Search for the cell housing the specified text and yield its [X, Y] center coordinate. 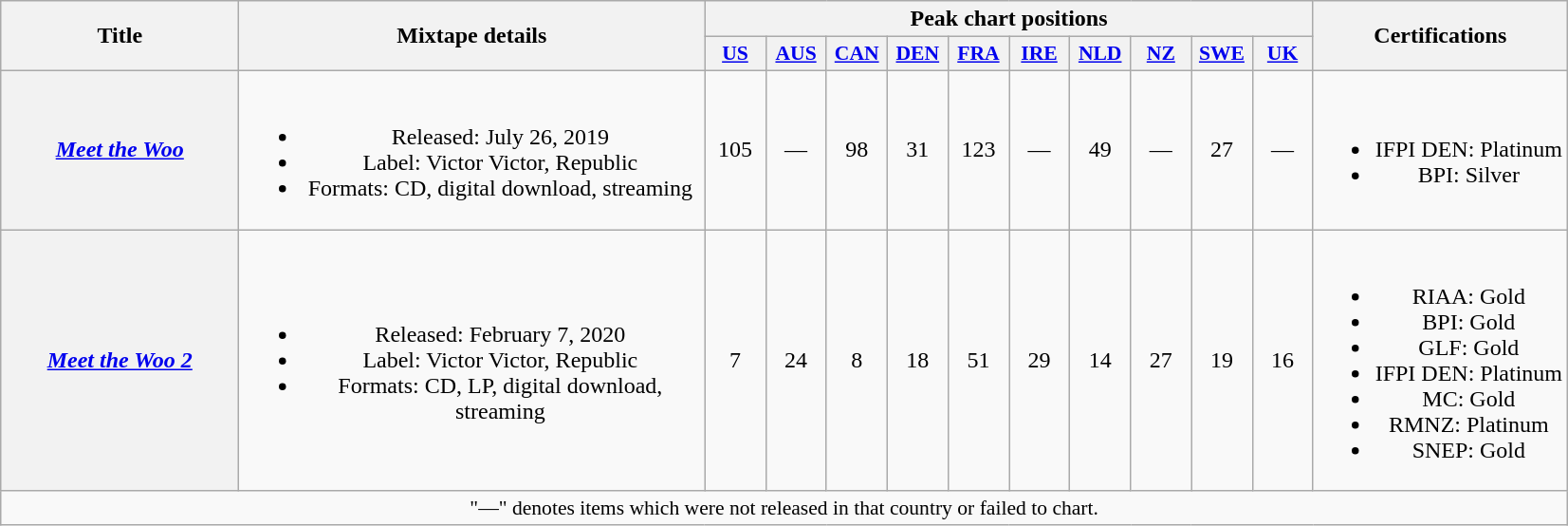
16 [1282, 361]
Mixtape details [472, 36]
UK [1282, 54]
FRA [978, 54]
RIAA: GoldBPI: GoldGLF: GoldIFPI DEN: PlatinumMC: GoldRMNZ: PlatinumSNEP: Gold [1440, 361]
NZ [1161, 54]
7 [735, 361]
8 [857, 361]
Title [120, 36]
123 [978, 150]
Released: July 26, 2019Label: Victor Victor, RepublicFormats: CD, digital download, streaming [472, 150]
51 [978, 361]
IFPI DEN: PlatinumBPI: Silver [1440, 150]
Meet the Woo 2 [120, 361]
98 [857, 150]
AUS [796, 54]
105 [735, 150]
US [735, 54]
Meet the Woo [120, 150]
IRE [1040, 54]
CAN [857, 54]
31 [917, 150]
NLD [1100, 54]
DEN [917, 54]
19 [1222, 361]
Released: February 7, 2020Label: Victor Victor, RepublicFormats: CD, LP, digital download, streaming [472, 361]
14 [1100, 361]
24 [796, 361]
29 [1040, 361]
Certifications [1440, 36]
18 [917, 361]
Peak chart positions [1009, 19]
49 [1100, 150]
"—" denotes items which were not released in that country or failed to chart. [784, 508]
SWE [1222, 54]
